For the text-containing cell, return its midpoint in [x, y] coordinate format. 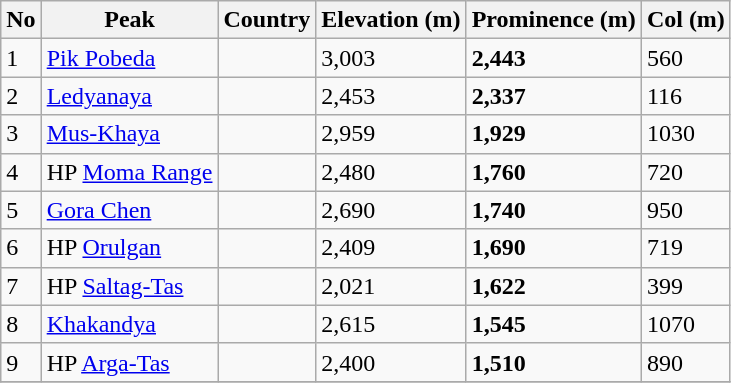
1,622 [554, 286]
1070 [686, 324]
2,615 [391, 324]
3,003 [391, 58]
720 [686, 172]
Country [267, 20]
Col (m) [686, 20]
1030 [686, 134]
Pik Pobeda [130, 58]
Elevation (m) [391, 20]
116 [686, 96]
2,480 [391, 172]
1,929 [554, 134]
1 [21, 58]
560 [686, 58]
2,453 [391, 96]
2 [21, 96]
HP Moma Range [130, 172]
2,690 [391, 210]
2,021 [391, 286]
Mus-Khaya [130, 134]
8 [21, 324]
1,545 [554, 324]
1,760 [554, 172]
1,740 [554, 210]
2,959 [391, 134]
Prominence (m) [554, 20]
HP Saltag-Tas [130, 286]
4 [21, 172]
1,690 [554, 248]
719 [686, 248]
9 [21, 362]
Khakandya [130, 324]
1,510 [554, 362]
Gora Chen [130, 210]
HP Arga-Tas [130, 362]
Peak [130, 20]
3 [21, 134]
2,443 [554, 58]
Ledyanaya [130, 96]
2,409 [391, 248]
890 [686, 362]
No [21, 20]
2,337 [554, 96]
399 [686, 286]
5 [21, 210]
HP Orulgan [130, 248]
6 [21, 248]
2,400 [391, 362]
7 [21, 286]
950 [686, 210]
